Return the (X, Y) coordinate for the center point of the cell that contains the specified text.  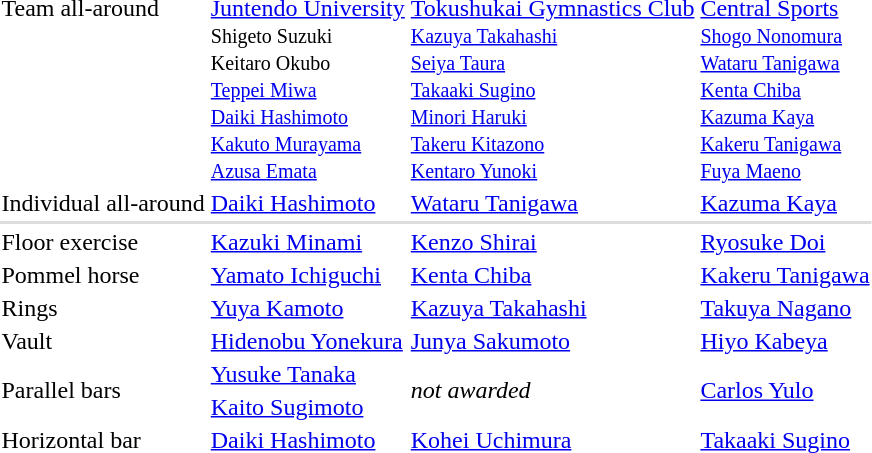
Wataru Tanigawa (552, 203)
Kenzo Shirai (552, 242)
Carlos Yulo (785, 390)
Takuya Nagano (785, 308)
Hidenobu Yonekura (308, 341)
not awarded (552, 390)
Rings (103, 308)
Kazuma Kaya (785, 203)
Junya Sakumoto (552, 341)
Kenta Chiba (552, 275)
Yuya Kamoto (308, 308)
Kazuki Minami (308, 242)
Kaito Sugimoto (308, 407)
Individual all-around (103, 203)
Ryosuke Doi (785, 242)
Yusuke Tanaka (308, 374)
Kazuya Takahashi (552, 308)
Daiki Hashimoto (308, 203)
Parallel bars (103, 390)
Hiyo Kabeya (785, 341)
Vault (103, 341)
Kakeru Tanigawa (785, 275)
Yamato Ichiguchi (308, 275)
Floor exercise (103, 242)
Pommel horse (103, 275)
